Locate the cell with the specified text and output its [X, Y] center coordinate. 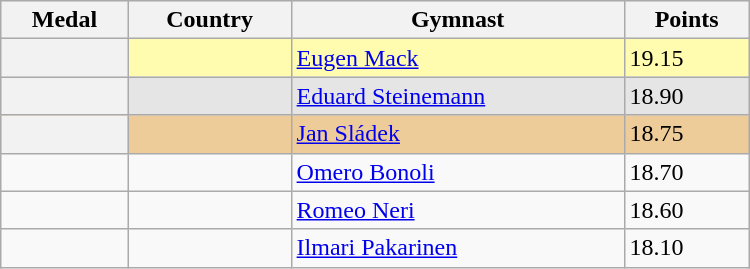
Eduard Steinemann [458, 96]
18.10 [686, 248]
Medal [64, 20]
Romeo Neri [458, 210]
19.15 [686, 58]
Points [686, 20]
Country [210, 20]
18.90 [686, 96]
Eugen Mack [458, 58]
18.60 [686, 210]
Ilmari Pakarinen [458, 248]
18.75 [686, 134]
Gymnast [458, 20]
Jan Sládek [458, 134]
Omero Bonoli [458, 172]
18.70 [686, 172]
